Find where the given text appears and provide that cell's center as [X, Y] coordinate. 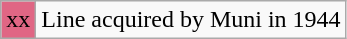
Line acquired by Muni in 1944 [191, 20]
xx [18, 20]
